Extract the [x, y] coordinate from the center of the cell holding the provided text.  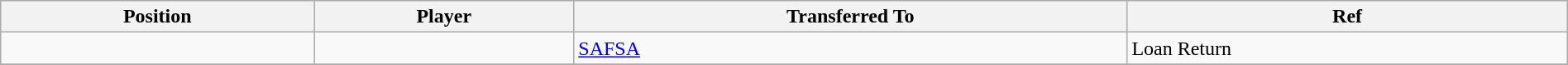
Transferred To [850, 17]
Position [157, 17]
SAFSA [850, 48]
Loan Return [1347, 48]
Ref [1347, 17]
Player [444, 17]
